From the cell containing the given text, extract its center point as (X, Y) coordinate. 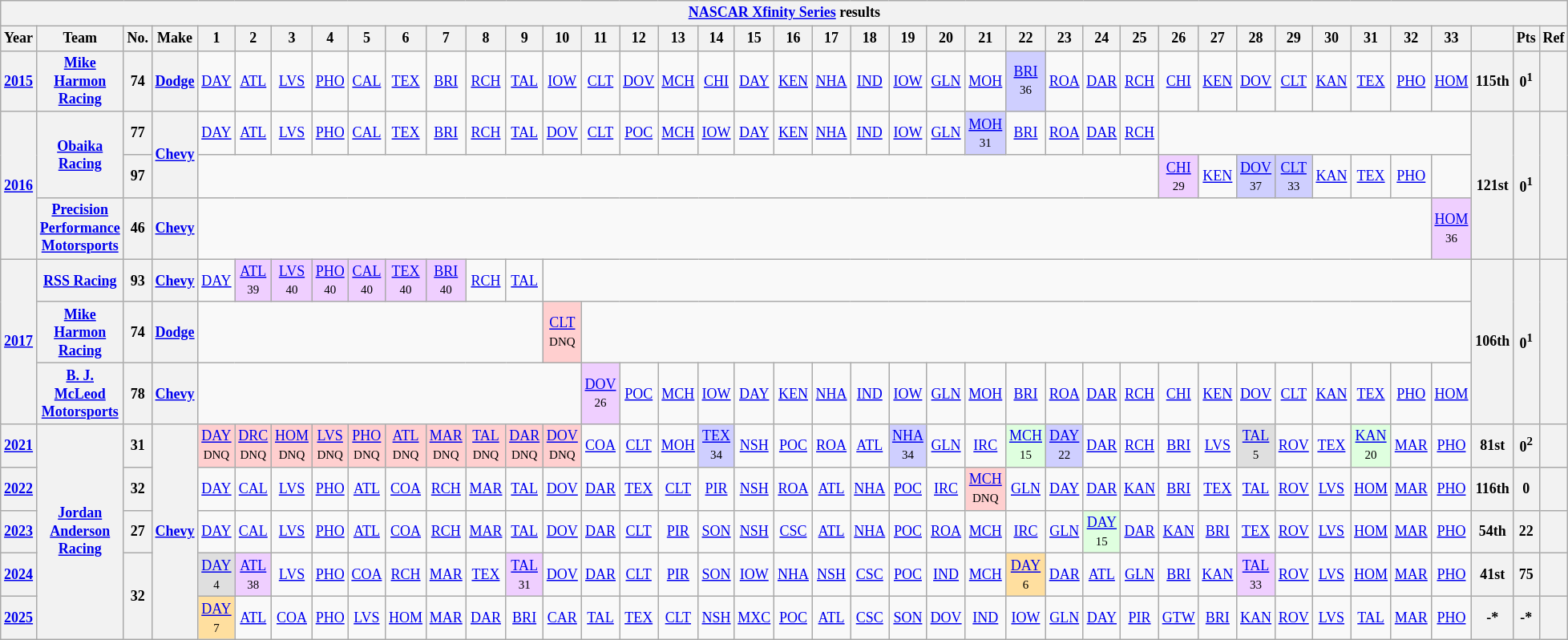
3 (292, 38)
DAYDNQ (216, 446)
54th (1493, 532)
Precision Performance Motorsports (80, 229)
46 (138, 229)
MARDNQ (446, 446)
4 (330, 38)
BRI40 (446, 281)
MCH15 (1026, 446)
CLT33 (1294, 176)
2017 (19, 342)
30 (1332, 38)
TAL33 (1256, 575)
DAY6 (1026, 575)
24 (1101, 38)
1 (216, 38)
LVSDNQ (330, 446)
93 (138, 281)
RSS Racing (80, 281)
DOV37 (1256, 176)
TAL5 (1256, 446)
MOH31 (986, 133)
81st (1493, 446)
ATL38 (253, 575)
6 (406, 38)
78 (138, 394)
TAL31 (524, 575)
Make (175, 38)
DOV26 (600, 394)
No. (138, 38)
23 (1065, 38)
Team (80, 38)
BRI36 (1026, 81)
20 (946, 38)
DARDNQ (524, 446)
2022 (19, 488)
25 (1140, 38)
Year (19, 38)
77 (138, 133)
NHA34 (908, 446)
116th (1493, 488)
DAY4 (216, 575)
Ref (1554, 38)
Jordan Anderson Racing (80, 532)
106th (1493, 342)
12 (639, 38)
7 (446, 38)
18 (870, 38)
121st (1493, 185)
MCHDNQ (986, 488)
02 (1526, 446)
KAN20 (1371, 446)
33 (1451, 38)
DAY22 (1065, 446)
14 (717, 38)
8 (486, 38)
Obaika Racing (80, 154)
0 (1526, 488)
GTW (1178, 618)
5 (367, 38)
PHODNQ (367, 446)
ATL39 (253, 281)
2016 (19, 185)
NASCAR Xfinity Series results (784, 13)
17 (831, 38)
MXC (754, 618)
2025 (19, 618)
ATLDNQ (406, 446)
TEX34 (717, 446)
CAR (562, 618)
TEX40 (406, 281)
29 (1294, 38)
TALDNQ (486, 446)
19 (908, 38)
26 (1178, 38)
10 (562, 38)
DOVDNQ (562, 446)
115th (1493, 81)
21 (986, 38)
CAL40 (367, 281)
CLTDNQ (562, 332)
HOMDNQ (292, 446)
2024 (19, 575)
2 (253, 38)
LVS40 (292, 281)
11 (600, 38)
97 (138, 176)
DAY15 (1101, 532)
PHO40 (330, 281)
75 (1526, 575)
13 (678, 38)
9 (524, 38)
41st (1493, 575)
16 (794, 38)
2015 (19, 81)
B. J. McLeod Motorsports (80, 394)
28 (1256, 38)
15 (754, 38)
2021 (19, 446)
DRCDNQ (253, 446)
DAY7 (216, 618)
CHI29 (1178, 176)
Pts (1526, 38)
2023 (19, 532)
HOM36 (1451, 229)
